Extract the (x, y) coordinate from the center of the cell holding the provided text.  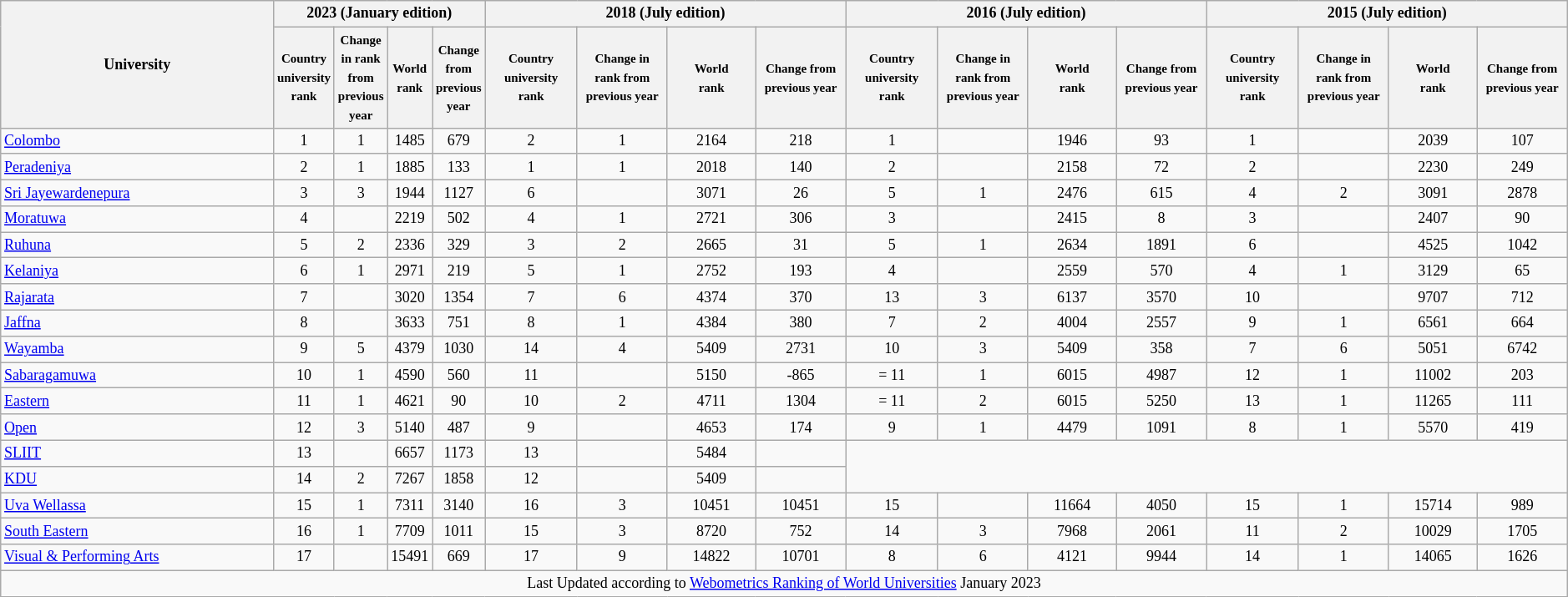
Open (137, 428)
Sri Jayewardenepura (137, 192)
93 (1161, 140)
2476 (1072, 192)
5051 (1433, 349)
679 (459, 140)
3071 (711, 192)
6137 (1072, 297)
306 (801, 219)
9707 (1433, 297)
3633 (410, 322)
219 (459, 271)
2407 (1433, 219)
2557 (1161, 322)
University (137, 64)
2878 (1522, 192)
5150 (711, 376)
2061 (1161, 531)
1011 (459, 531)
1091 (1161, 428)
2752 (711, 271)
751 (459, 322)
SLIIT (137, 453)
4711 (711, 401)
1891 (1161, 245)
Eastern (137, 401)
358 (1161, 349)
1304 (801, 401)
2415 (1072, 219)
Jaffna (137, 322)
4987 (1161, 376)
Moratuwa (137, 219)
140 (801, 167)
6657 (410, 453)
4379 (410, 349)
10029 (1433, 531)
Sabaragamuwa (137, 376)
107 (1522, 140)
4050 (1161, 506)
7709 (410, 531)
4621 (410, 401)
2971 (410, 271)
Kelaniya (137, 271)
1885 (410, 167)
1173 (459, 453)
14065 (1433, 558)
Colombo (137, 140)
1626 (1522, 558)
111 (1522, 401)
2018 (July edition) (665, 13)
11664 (1072, 506)
7968 (1072, 531)
5140 (410, 428)
329 (459, 245)
Ruhuna (137, 245)
2016 (July edition) (1026, 13)
1354 (459, 297)
8720 (711, 531)
3129 (1433, 271)
4525 (1433, 245)
249 (1522, 167)
502 (459, 219)
14822 (711, 558)
10701 (801, 558)
Last Updated according to Webometrics Ranking of World Universities January 2023 (784, 583)
3140 (459, 506)
2164 (711, 140)
26 (801, 192)
712 (1522, 297)
560 (459, 376)
370 (801, 297)
11265 (1433, 401)
2219 (410, 219)
1705 (1522, 531)
6561 (1433, 322)
203 (1522, 376)
2015 (July edition) (1387, 13)
1127 (459, 192)
31 (801, 245)
989 (1522, 506)
669 (459, 558)
4479 (1072, 428)
2665 (711, 245)
72 (1161, 167)
3020 (410, 297)
570 (1161, 271)
4121 (1072, 558)
133 (459, 167)
1485 (410, 140)
Peradeniya (137, 167)
9944 (1161, 558)
5250 (1161, 401)
2023 (January edition) (379, 13)
380 (801, 322)
4004 (1072, 322)
2336 (410, 245)
193 (801, 271)
15714 (1433, 506)
5484 (711, 453)
2559 (1072, 271)
7311 (410, 506)
11002 (1433, 376)
7267 (410, 479)
Uva Wellassa (137, 506)
3091 (1433, 192)
664 (1522, 322)
5570 (1433, 428)
4653 (711, 428)
752 (801, 531)
487 (459, 428)
6742 (1522, 349)
2731 (801, 349)
218 (801, 140)
-865 (801, 376)
1944 (410, 192)
Rajarata (137, 297)
1946 (1072, 140)
2721 (711, 219)
615 (1161, 192)
2634 (1072, 245)
3570 (1161, 297)
174 (801, 428)
1042 (1522, 245)
419 (1522, 428)
Visual & Performing Arts (137, 558)
Wayamba (137, 349)
KDU (137, 479)
15491 (410, 558)
4590 (410, 376)
South Eastern (137, 531)
1858 (459, 479)
2158 (1072, 167)
1030 (459, 349)
4374 (711, 297)
2039 (1433, 140)
65 (1522, 271)
4384 (711, 322)
2018 (711, 167)
2230 (1433, 167)
